Extract the [x, y] coordinate from the center of the cell holding the provided text.  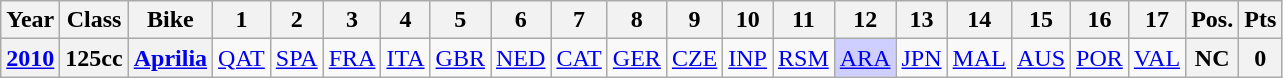
POR [1100, 58]
2010 [30, 58]
1 [242, 20]
NED [520, 58]
VAL [1156, 58]
JPN [922, 58]
13 [922, 20]
7 [579, 20]
5 [460, 20]
125cc [94, 58]
4 [406, 20]
GER [636, 58]
11 [803, 20]
CZE [694, 58]
AUS [1040, 58]
Pos. [1212, 20]
SPA [296, 58]
Bike [170, 20]
6 [520, 20]
Aprilia [170, 58]
QAT [242, 58]
FRA [352, 58]
10 [748, 20]
12 [865, 20]
17 [1156, 20]
9 [694, 20]
2 [296, 20]
GBR [460, 58]
3 [352, 20]
NC [1212, 58]
ARA [865, 58]
Year [30, 20]
0 [1260, 58]
15 [1040, 20]
14 [979, 20]
MAL [979, 58]
RSM [803, 58]
Class [94, 20]
INP [748, 58]
CAT [579, 58]
Pts [1260, 20]
8 [636, 20]
16 [1100, 20]
ITA [406, 58]
